Capture the cell that displays the provided text and extract its [X, Y] central coordinate. 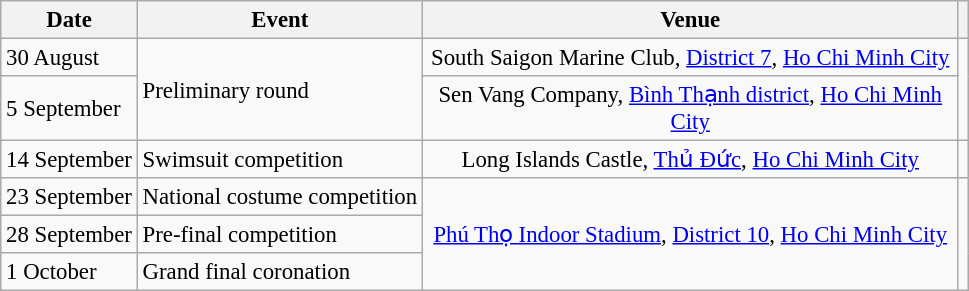
Date [69, 20]
5 September [69, 108]
National costume competition [280, 197]
Swimsuit competition [280, 160]
South Saigon Marine Club, District 7, Ho Chi Minh City [690, 58]
Event [280, 20]
Venue [690, 20]
Pre-final competition [280, 235]
Sen Vang Company, Bình Thạnh district, Ho Chi Minh City [690, 108]
14 September [69, 160]
Preliminary round [280, 90]
28 September [69, 235]
Phú Thọ Indoor Stadium, District 10, Ho Chi Minh City [690, 234]
Long Islands Castle, Thủ Đức, Ho Chi Minh City [690, 160]
30 August [69, 58]
23 September [69, 197]
